Output the (X, Y) coordinate of the center of the cell containing the given text.  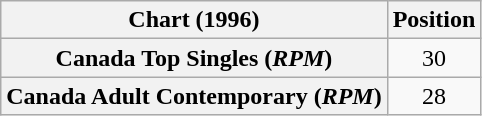
Chart (1996) (194, 20)
Position (434, 20)
28 (434, 96)
Canada Adult Contemporary (RPM) (194, 96)
30 (434, 58)
Canada Top Singles (RPM) (194, 58)
